Find where the given text appears and provide that cell's center as [x, y] coordinate. 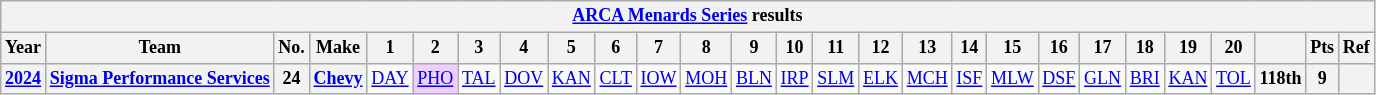
GLN [1103, 78]
MCH [927, 78]
12 [881, 48]
8 [706, 48]
IOW [658, 78]
19 [1188, 48]
CLT [616, 78]
No. [292, 48]
BRI [1144, 78]
Year [24, 48]
IRP [794, 78]
DSF [1059, 78]
20 [1234, 48]
13 [927, 48]
MLW [1012, 78]
6 [616, 48]
Chevy [338, 78]
ELK [881, 78]
2024 [24, 78]
14 [970, 48]
18 [1144, 48]
PHO [436, 78]
Sigma Performance Services [160, 78]
11 [836, 48]
17 [1103, 48]
3 [479, 48]
ISF [970, 78]
TOL [1234, 78]
10 [794, 48]
15 [1012, 48]
DOV [524, 78]
Team [160, 48]
ARCA Menards Series results [688, 16]
118th [1280, 78]
DAY [390, 78]
Ref [1356, 48]
Make [338, 48]
2 [436, 48]
SLM [836, 78]
TAL [479, 78]
24 [292, 78]
4 [524, 48]
BLN [754, 78]
7 [658, 48]
5 [572, 48]
MOH [706, 78]
1 [390, 48]
16 [1059, 48]
Pts [1322, 48]
